Locate the cell with the specified text and output its [x, y] center coordinate. 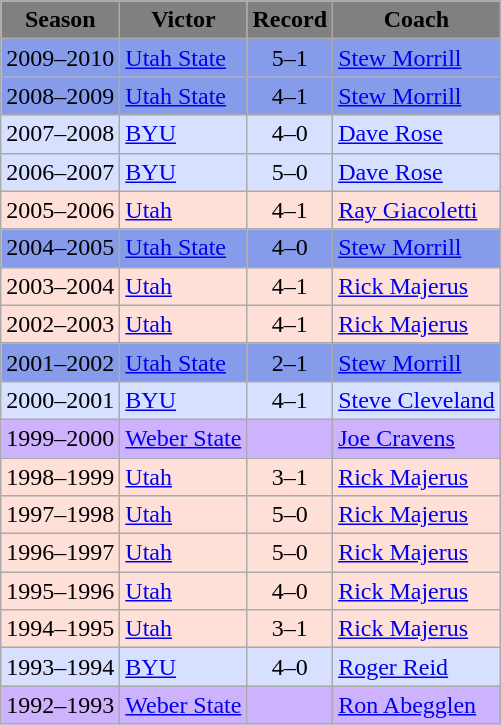
Ron Abegglen [417, 705]
2008–2009 [60, 96]
2004–2005 [60, 248]
2009–2010 [60, 58]
2–1 [290, 362]
Steve Cleveland [417, 400]
1997–1998 [60, 515]
Victor [184, 20]
2001–2002 [60, 362]
Joe Cravens [417, 438]
1994–1995 [60, 629]
1996–1997 [60, 553]
Record [290, 20]
1998–1999 [60, 477]
2002–2003 [60, 324]
Coach [417, 20]
Roger Reid [417, 667]
5–1 [290, 58]
1995–1996 [60, 591]
2000–2001 [60, 400]
2007–2008 [60, 134]
1992–1993 [60, 705]
2005–2006 [60, 210]
2003–2004 [60, 286]
Season [60, 20]
1993–1994 [60, 667]
2006–2007 [60, 172]
Ray Giacoletti [417, 210]
1999–2000 [60, 438]
